Search for the cell housing the specified text and yield its (x, y) center coordinate. 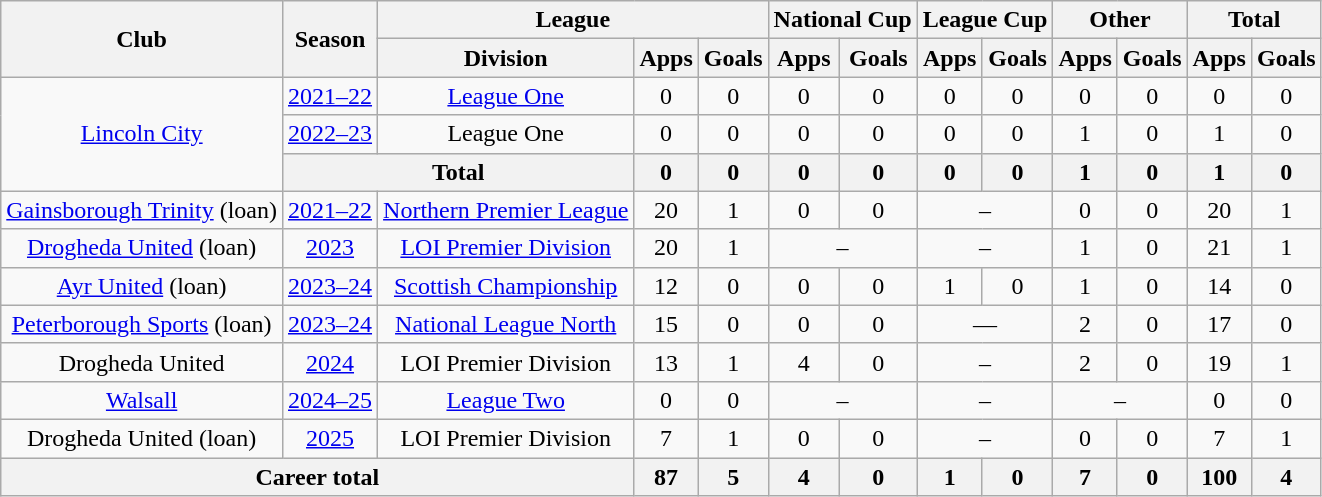
Ayr United (loan) (142, 286)
League (573, 20)
Northern Premier League (506, 210)
5 (733, 477)
Lincoln City (142, 134)
2022–23 (330, 134)
Scottish Championship (506, 286)
Gainsborough Trinity (loan) (142, 210)
2024 (330, 362)
15 (666, 324)
Peterborough Sports (loan) (142, 324)
Club (142, 39)
14 (1219, 286)
National Cup (842, 20)
21 (1219, 248)
League Two (506, 400)
Other (1120, 20)
— (985, 324)
2024–25 (330, 400)
17 (1219, 324)
Division (506, 58)
Walsall (142, 400)
12 (666, 286)
Drogheda United (142, 362)
Career total (318, 477)
Season (330, 39)
2023 (330, 248)
League Cup (985, 20)
2025 (330, 438)
13 (666, 362)
19 (1219, 362)
100 (1219, 477)
87 (666, 477)
National League North (506, 324)
